Identify which cell holds the provided text, then report its [X, Y] central coordinate. 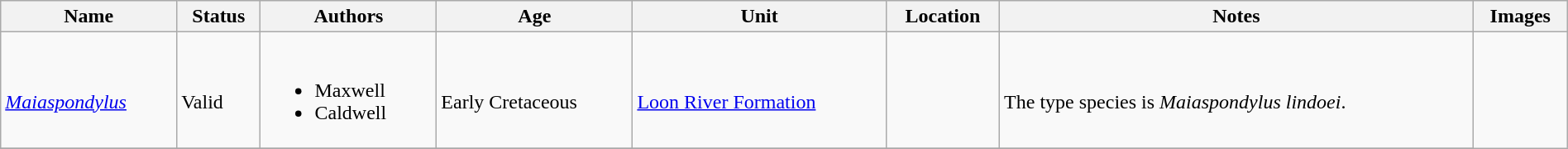
Early Cretaceous [534, 90]
Name [89, 17]
Maiaspondylus [89, 90]
Notes [1237, 17]
Images [1520, 17]
Authors [349, 17]
Age [534, 17]
Loon River Formation [759, 90]
Valid [218, 90]
Unit [759, 17]
MaxwellCaldwell [349, 90]
Location [943, 17]
The type species is Maiaspondylus lindoei. [1237, 90]
Status [218, 17]
